Pinpoint the cell where the given text exists, returning its (x, y) midpoint coordinate. 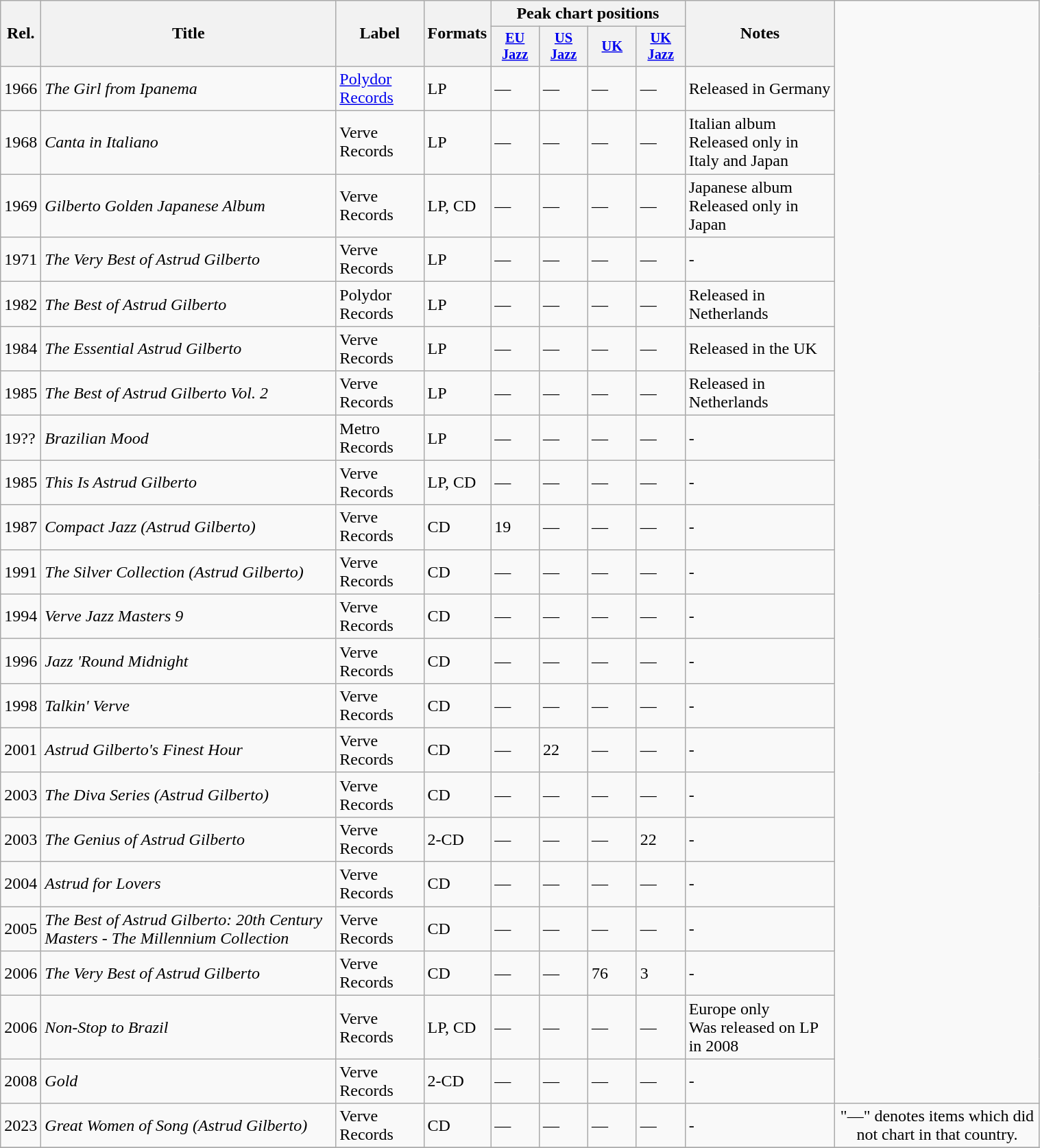
Canta in Italiano (189, 143)
1998 (21, 705)
1966 (21, 88)
Notes (760, 34)
The Essential Astrud Gilberto (189, 348)
Brazilian Mood (189, 438)
UK (612, 47)
2004 (21, 885)
Great Women of Song (Astrud Gilberto) (189, 1126)
Astrud for Lovers (189, 885)
Talkin' Verve (189, 705)
Verve Jazz Masters 9 (189, 616)
19?? (21, 438)
The Genius of Astrud Gilberto (189, 839)
1984 (21, 348)
2008 (21, 1081)
Title (189, 34)
Europe onlyWas released on LP in 2008 (760, 1027)
1982 (21, 304)
1991 (21, 572)
The Girl from Ipanema (189, 88)
The Best of Astrud Gilberto Vol. 2 (189, 394)
The Best of Astrud Gilberto: 20th Century Masters - The Millennium Collection (189, 929)
1971 (21, 259)
Released in Germany (760, 88)
Peak chart positions (588, 14)
Compact Jazz (Astrud Gilberto) (189, 527)
Jazz 'Round Midnight (189, 661)
Metro Records (380, 438)
Italian albumReleased only in Italy and Japan (760, 143)
Astrud Gilberto's Finest Hour (189, 750)
Label (380, 34)
2023 (21, 1126)
19 (516, 527)
1987 (21, 527)
2005 (21, 929)
This Is Astrud Gilberto (189, 483)
1969 (21, 206)
Japanese albumReleased only in Japan (760, 206)
EUJazz (516, 47)
Rel. (21, 34)
"—" denotes items which did not chart in that country. (937, 1126)
76 (612, 974)
Formats (457, 34)
2001 (21, 750)
The Best of Astrud Gilberto (189, 304)
UKJazz (661, 47)
1968 (21, 143)
USJazz (564, 47)
The Silver Collection (Astrud Gilberto) (189, 572)
1996 (21, 661)
Gilberto Golden Japanese Album (189, 206)
The Diva Series (Astrud Gilberto) (189, 794)
1994 (21, 616)
Gold (189, 1081)
Non-Stop to Brazil (189, 1027)
Released in the UK (760, 348)
3 (661, 974)
